Capture the cell that displays the provided text and extract its (x, y) central coordinate. 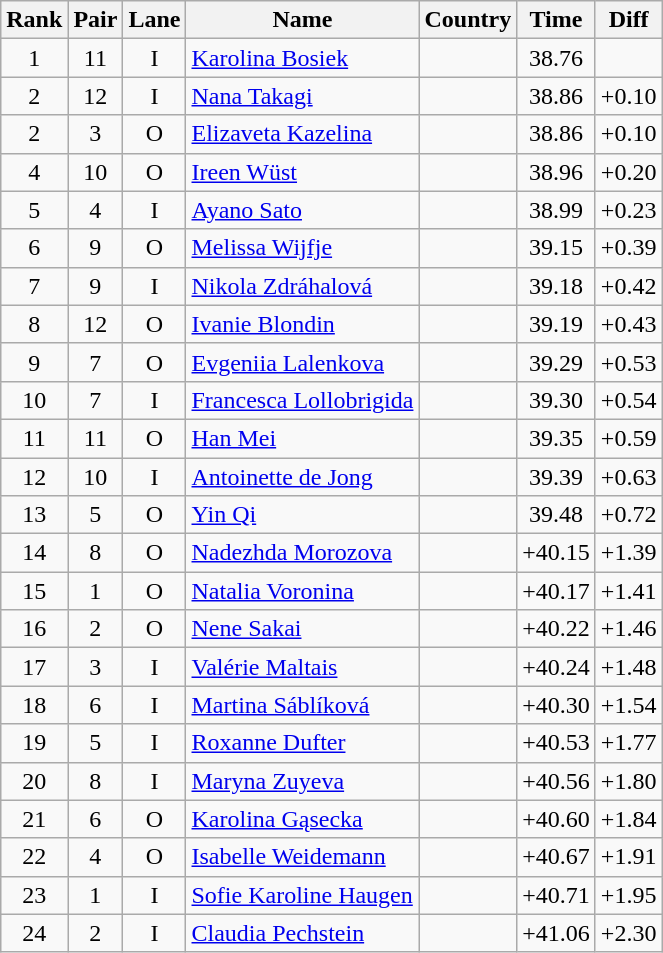
24 (34, 933)
Antoinette de Jong (302, 477)
Rank (34, 20)
Nene Sakai (302, 629)
+40.24 (556, 667)
Evgeniia Lalenkova (302, 362)
Natalia Voronina (302, 591)
39.15 (556, 248)
+1.84 (628, 819)
+0.23 (628, 210)
+1.95 (628, 895)
Ireen Wüst (302, 172)
+0.43 (628, 324)
13 (34, 515)
+0.63 (628, 477)
39.29 (556, 362)
20 (34, 781)
21 (34, 819)
39.35 (556, 438)
+40.60 (556, 819)
+40.53 (556, 743)
+1.77 (628, 743)
Country (468, 20)
39.18 (556, 286)
+40.22 (556, 629)
Name (302, 20)
+1.91 (628, 857)
Ivanie Blondin (302, 324)
Lane (154, 20)
Ayano Sato (302, 210)
39.19 (556, 324)
Maryna Zuyeva (302, 781)
Nadezhda Morozova (302, 553)
Nikola Zdráhalová (302, 286)
+1.48 (628, 667)
+1.46 (628, 629)
+1.41 (628, 591)
39.30 (556, 400)
+1.54 (628, 705)
17 (34, 667)
Roxanne Dufter (302, 743)
18 (34, 705)
38.76 (556, 58)
22 (34, 857)
+41.06 (556, 933)
Diff (628, 20)
+1.39 (628, 553)
Nana Takagi (302, 96)
39.39 (556, 477)
Martina Sáblíková (302, 705)
+40.71 (556, 895)
23 (34, 895)
Karolina Gąsecka (302, 819)
Yin Qi (302, 515)
+40.56 (556, 781)
+0.42 (628, 286)
16 (34, 629)
+40.17 (556, 591)
Han Mei (302, 438)
+40.30 (556, 705)
38.99 (556, 210)
+40.15 (556, 553)
Elizaveta Kazelina (302, 134)
Melissa Wijfje (302, 248)
38.96 (556, 172)
+1.80 (628, 781)
19 (34, 743)
+0.72 (628, 515)
39.48 (556, 515)
Pair (96, 20)
Time (556, 20)
Karolina Bosiek (302, 58)
+0.54 (628, 400)
14 (34, 553)
Claudia Pechstein (302, 933)
+40.67 (556, 857)
Isabelle Weidemann (302, 857)
+0.20 (628, 172)
+0.53 (628, 362)
Sofie Karoline Haugen (302, 895)
+0.39 (628, 248)
+2.30 (628, 933)
15 (34, 591)
Francesca Lollobrigida (302, 400)
Valérie Maltais (302, 667)
+0.59 (628, 438)
